Identify which cell holds the provided text, then report its [X, Y] central coordinate. 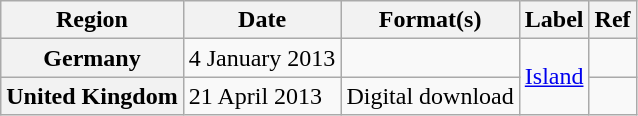
Digital download [430, 96]
Date [262, 20]
Germany [92, 58]
Format(s) [430, 20]
United Kingdom [92, 96]
Island [554, 77]
Label [554, 20]
Region [92, 20]
Ref [612, 20]
4 January 2013 [262, 58]
21 April 2013 [262, 96]
